Search for the cell housing the specified text and yield its [X, Y] center coordinate. 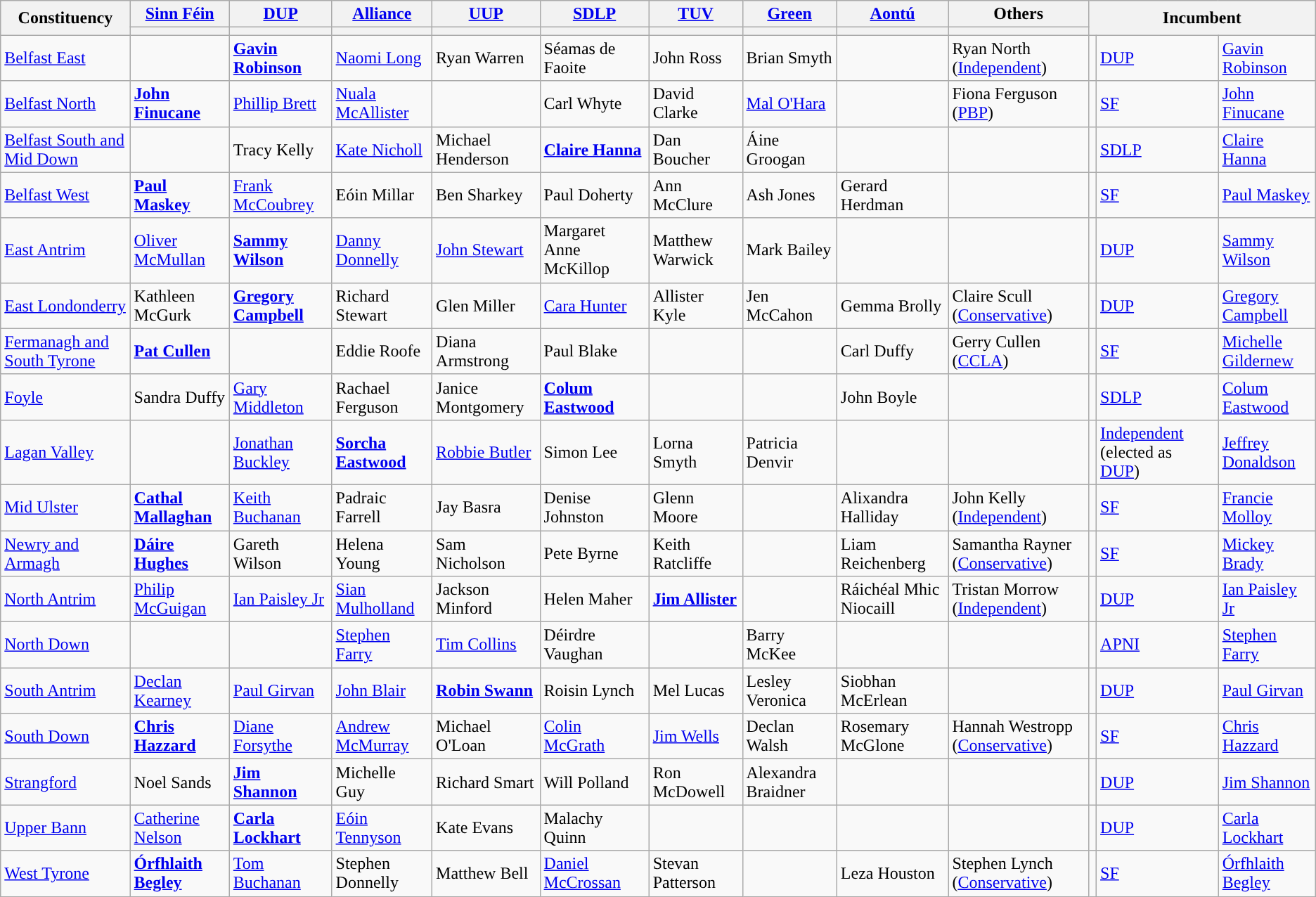
West Tyrone [65, 873]
Independent (elected as DUP) [1158, 452]
Noel Sands [180, 782]
Matthew Warwick [696, 250]
Fermanagh and South Tyrone [65, 351]
Rachael Ferguson [382, 396]
Cathal Mallaghan [180, 508]
Tristan Morrow (Independent) [1019, 599]
Paul Doherty [595, 195]
Eóin Millar [382, 195]
John Boyle [893, 396]
Andrew McMurray [382, 737]
Malachy Quinn [595, 828]
Jim Allister [696, 599]
Jeffrey Donaldson [1267, 452]
Lorna Smyth [696, 452]
Robbie Butler [486, 452]
Naomi Long [382, 58]
Paul Blake [595, 351]
Francie Molloy [1267, 508]
UUP [486, 14]
Gary Middleton [280, 396]
Constituency [65, 18]
Mickey Brady [1267, 553]
Leza Houston [893, 873]
East Londonderry [65, 305]
Declan Walsh [789, 737]
Liam Reichenberg [893, 553]
Belfast East [65, 58]
Oliver McMullan [180, 250]
Green [789, 14]
Helen Maher [595, 599]
Gareth Wilson [280, 553]
Daniel McCrossan [595, 873]
South Antrim [65, 690]
Robin Swann [486, 690]
Lagan Valley [65, 452]
Declan Kearney [180, 690]
John Blair [382, 690]
APNI [1158, 645]
Dan Boucher [696, 149]
Glenn Moore [696, 508]
Gerard Herdman [893, 195]
Kathleen McGurk [180, 305]
John Stewart [486, 250]
Ráichéal Mhic Niocaill [893, 599]
Michelle Gildernew [1267, 351]
Áine Groogan [789, 149]
Simon Lee [595, 452]
TUV [696, 14]
Mark Bailey [789, 250]
Michael O'Loan [486, 737]
Allister Kyle [696, 305]
Ben Sharkey [486, 195]
Tracy Kelly [280, 149]
Upper Bann [65, 828]
Jay Basra [486, 508]
Diane Forsythe [280, 737]
Sinn Féin [180, 14]
John Ross [696, 58]
Stephen Lynch (Conservative) [1019, 873]
Mid Ulster [65, 508]
Déirdre Vaughan [595, 645]
Séamas de Faoite [595, 58]
Alixandra Halliday [893, 508]
Belfast South and Mid Down [65, 149]
Belfast West [65, 195]
Diana Armstrong [486, 351]
Eddie Roofe [382, 351]
North Antrim [65, 599]
Aontú [893, 14]
East Antrim [65, 250]
Padraic Farrell [382, 508]
Michael Henderson [486, 149]
Glen Miller [486, 305]
Ryan North (Independent) [1019, 58]
Phillip Brett [280, 104]
Pete Byrne [595, 553]
Richard Stewart [382, 305]
Dáire Hughes [180, 553]
Gemma Brolly [893, 305]
Mel Lucas [696, 690]
Michelle Guy [382, 782]
Janice Montgomery [486, 396]
Strangford [65, 782]
Sorcha Eastwood [382, 452]
Siobhan McErlean [893, 690]
Lesley Veronica [789, 690]
Foyle [65, 396]
Eóin Tennyson [382, 828]
Rosemary McGlone [893, 737]
Colin McGrath [595, 737]
Carl Whyte [595, 104]
Fiona Ferguson (PBP) [1019, 104]
David Clarke [696, 104]
Ryan Warren [486, 58]
Ash Jones [789, 195]
Philip McGuigan [180, 599]
Incumbent [1202, 18]
Sam Nicholson [486, 553]
Claire Scull (Conservative) [1019, 305]
Sandra Duffy [180, 396]
Kate Nicholl [382, 149]
North Down [65, 645]
Tim Collins [486, 645]
Catherine Nelson [180, 828]
Hannah Westropp (Conservative) [1019, 737]
Stevan Patterson [696, 873]
Jim Wells [696, 737]
Nuala McAllister [382, 104]
Newry and Armagh [65, 553]
Cara Hunter [595, 305]
Barry McKee [789, 645]
South Down [65, 737]
Matthew Bell [486, 873]
Ron McDowell [696, 782]
Alliance [382, 14]
Margaret Anne McKillop [595, 250]
Carl Duffy [893, 351]
Tom Buchanan [280, 873]
Belfast North [65, 104]
Roisin Lynch [595, 690]
Samantha Rayner (Conservative) [1019, 553]
Jonathan Buckley [280, 452]
Keith Ratcliffe [696, 553]
Jackson Minford [486, 599]
Others [1019, 14]
Mal O'Hara [789, 104]
Danny Donnelly [382, 250]
Richard Smart [486, 782]
Stephen Donnelly [382, 873]
Keith Buchanan [280, 508]
Kate Evans [486, 828]
Patricia Denvir [789, 452]
John Kelly (Independent) [1019, 508]
Helena Young [382, 553]
Alexandra Braidner [789, 782]
Ann McClure [696, 195]
Will Polland [595, 782]
Jen McCahon [789, 305]
Brian Smyth [789, 58]
Sian Mulholland [382, 599]
Frank McCoubrey [280, 195]
Pat Cullen [180, 351]
Gerry Cullen (CCLA) [1019, 351]
Denise Johnston [595, 508]
